Determine the [X, Y] coordinate at the center of the cell enclosing the given text.  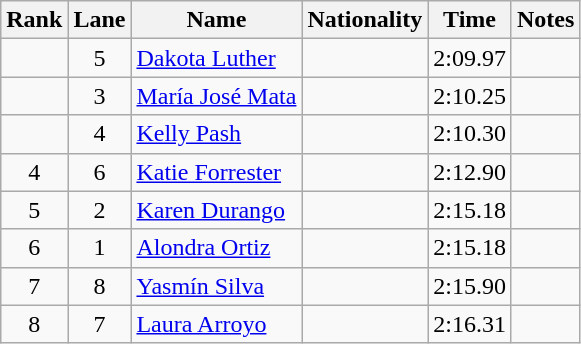
2:16.31 [470, 324]
Laura Arroyo [216, 324]
Dakota Luther [216, 58]
Nationality [365, 20]
2:15.90 [470, 286]
2:09.97 [470, 58]
2 [100, 210]
Yasmín Silva [216, 286]
3 [100, 96]
María José Mata [216, 96]
Lane [100, 20]
Notes [545, 20]
Kelly Pash [216, 134]
Time [470, 20]
Katie Forrester [216, 172]
2:10.30 [470, 134]
2:12.90 [470, 172]
1 [100, 248]
Alondra Ortiz [216, 248]
Name [216, 20]
Karen Durango [216, 210]
2:10.25 [470, 96]
Rank [34, 20]
